Scan for the cell matching the given text and deliver its [x, y] coordinate at center. 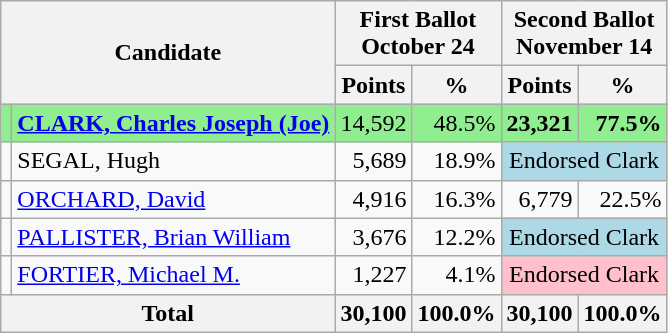
6,779 [540, 199]
4,916 [374, 199]
3,676 [374, 237]
Second BallotNovember 14 [584, 34]
FORTIER, Michael M. [174, 275]
ORCHARD, David [174, 199]
77.5% [622, 123]
12.2% [456, 237]
SEGAL, Hugh [174, 161]
23,321 [540, 123]
Candidate [168, 52]
1,227 [374, 275]
PALLISTER, Brian William [174, 237]
22.5% [622, 199]
14,592 [374, 123]
Total [168, 313]
4.1% [456, 275]
5,689 [374, 161]
18.9% [456, 161]
CLARK, Charles Joseph (Joe) [174, 123]
48.5% [456, 123]
16.3% [456, 199]
First BallotOctober 24 [418, 34]
